Scan for the cell matching the given text and deliver its [X, Y] coordinate at center. 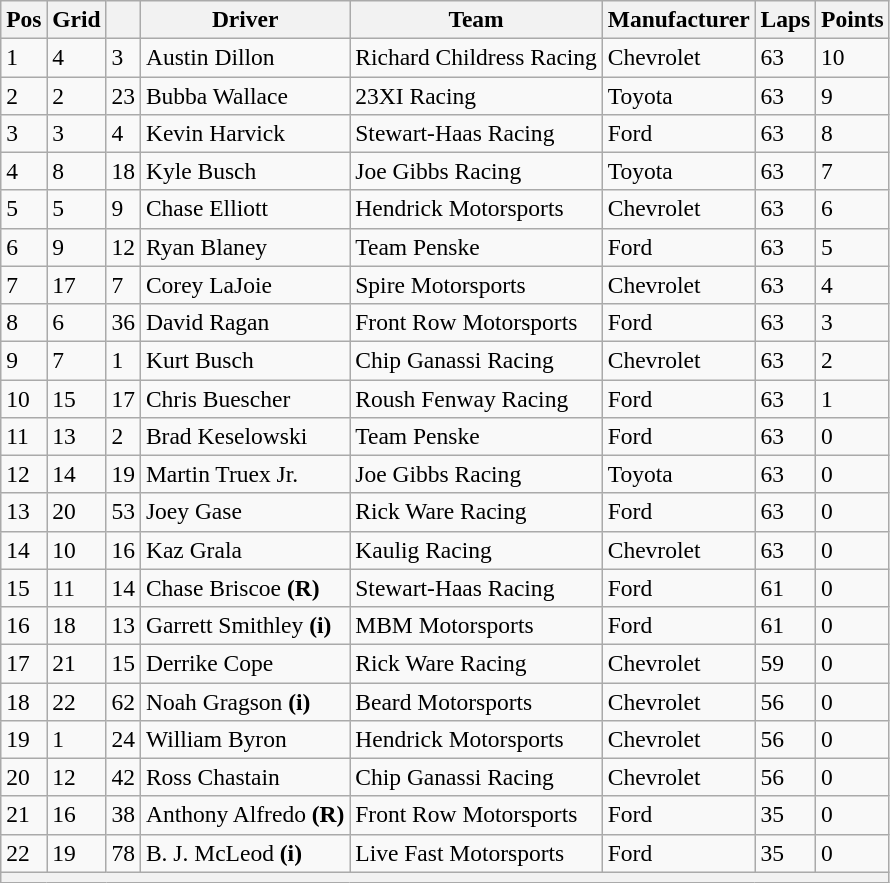
Martin Truex Jr. [244, 474]
Chase Briscoe (R) [244, 588]
David Ragan [244, 322]
Anthony Alfredo (R) [244, 815]
Kyle Busch [244, 171]
Kaz Grala [244, 550]
24 [123, 739]
Joey Gase [244, 512]
Laps [786, 19]
Brad Keselowski [244, 436]
Roush Fenway Racing [476, 398]
Kurt Busch [244, 360]
36 [123, 322]
Kevin Harvick [244, 133]
Ross Chastain [244, 777]
Kaulig Racing [476, 550]
Grid [76, 19]
Team [476, 19]
Live Fast Motorsports [476, 853]
B. J. McLeod (i) [244, 853]
Garrett Smithley (i) [244, 625]
MBM Motorsports [476, 625]
78 [123, 853]
38 [123, 815]
53 [123, 512]
Beard Motorsports [476, 701]
59 [786, 663]
Bubba Wallace [244, 95]
62 [123, 701]
Chris Buescher [244, 398]
Pos [24, 19]
William Byron [244, 739]
Driver [244, 19]
Spire Motorsports [476, 285]
Noah Gragson (i) [244, 701]
Ryan Blaney [244, 247]
Points [853, 19]
Derrike Cope [244, 663]
Chase Elliott [244, 209]
23XI Racing [476, 95]
23 [123, 95]
Richard Childress Racing [476, 57]
42 [123, 777]
Corey LaJoie [244, 285]
Manufacturer [678, 19]
Austin Dillon [244, 57]
